Return (X, Y) of the center of cell containing provided text 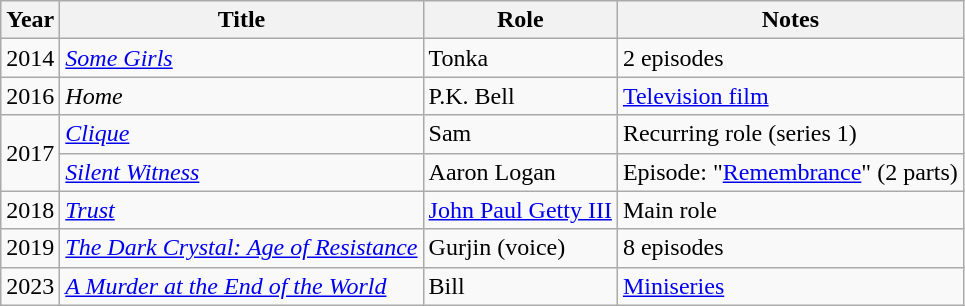
Role (520, 20)
A Murder at the End of the World (242, 286)
Title (242, 20)
Bill (520, 286)
Clique (242, 134)
2019 (30, 248)
Gurjin (voice) (520, 248)
The Dark Crystal: Age of Resistance (242, 248)
2018 (30, 210)
2014 (30, 58)
Silent Witness (242, 172)
Trust (242, 210)
Tonka (520, 58)
Year (30, 20)
P.K. Bell (520, 96)
Home (242, 96)
2023 (30, 286)
8 episodes (790, 248)
Sam (520, 134)
Recurring role (series 1) (790, 134)
Aaron Logan (520, 172)
Miniseries (790, 286)
Episode: "Remembrance" (2 parts) (790, 172)
Main role (790, 210)
2017 (30, 153)
Some Girls (242, 58)
Television film (790, 96)
Notes (790, 20)
2016 (30, 96)
2 episodes (790, 58)
John Paul Getty III (520, 210)
